Identify which cell holds the provided text, then report its [X, Y] central coordinate. 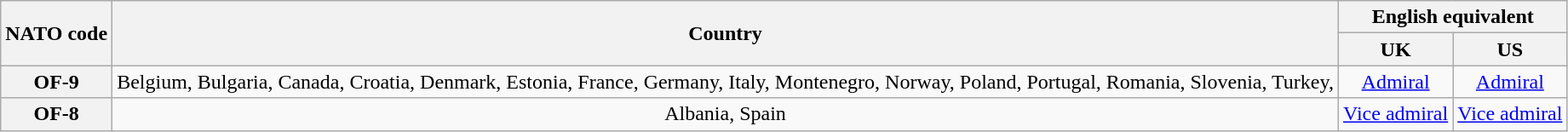
OF-9 [56, 82]
Albania, Spain [726, 114]
Country [726, 33]
English equivalent [1452, 17]
US [1510, 49]
NATO code [56, 33]
OF-8 [56, 114]
Belgium, Bulgaria, Canada, Croatia, Denmark, Estonia, France, Germany, Italy, Montenegro, Norway, Poland, Portugal, Romania, Slovenia, Turkey, [726, 82]
UK [1395, 49]
